For the text-containing cell, return its midpoint in (X, Y) coordinate format. 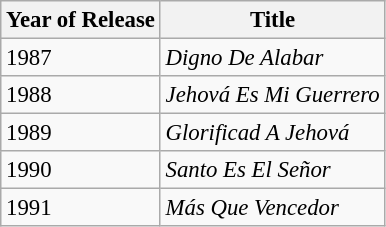
Jehová Es Mi Guerrero (272, 95)
1987 (80, 58)
Glorificad A Jehová (272, 133)
Santo Es El Señor (272, 170)
1990 (80, 170)
1988 (80, 95)
Title (272, 20)
Digno De Alabar (272, 58)
1989 (80, 133)
Year of Release (80, 20)
Más Que Vencedor (272, 208)
1991 (80, 208)
